Search for the cell housing the specified text and yield its (X, Y) center coordinate. 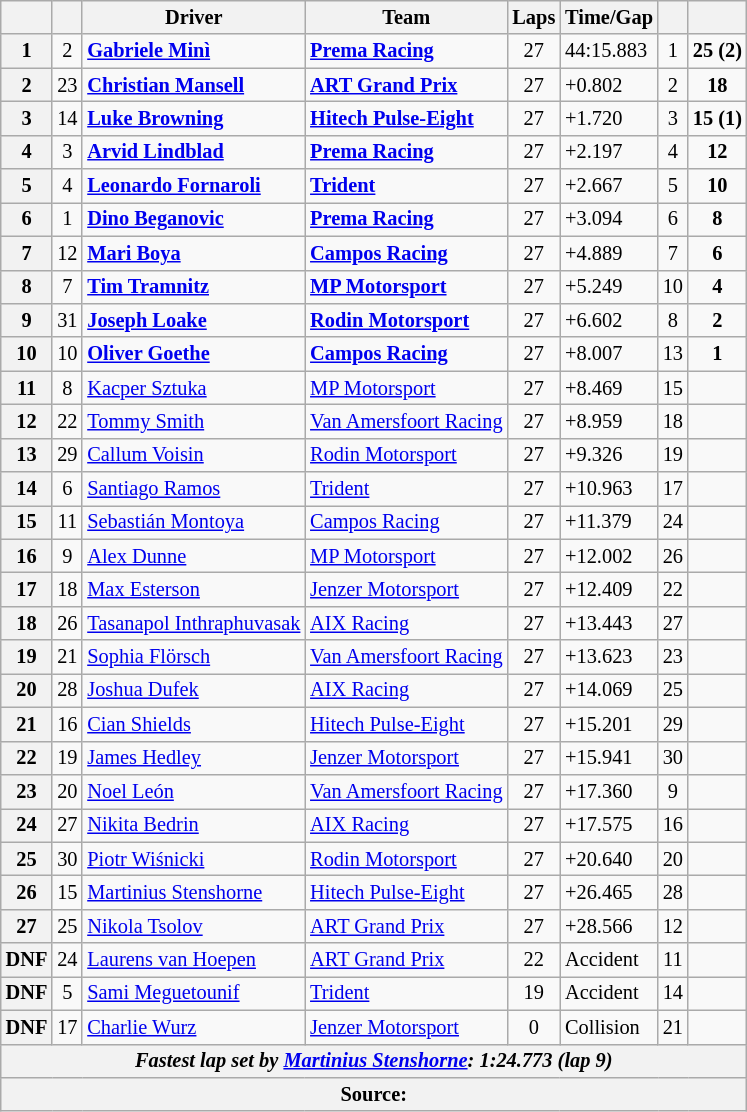
Tommy Smith (194, 421)
+2.667 (609, 186)
Collision (609, 1027)
+17.575 (609, 825)
+10.963 (609, 489)
+6.602 (609, 320)
Fastest lap set by Martinius Stenshorne: 1:24.773 (lap 9) (374, 1061)
Callum Voisin (194, 455)
+8.959 (609, 421)
Nikita Bedrin (194, 825)
+13.623 (609, 657)
Joseph Loake (194, 320)
Charlie Wurz (194, 1027)
Tim Tramnitz (194, 287)
+17.360 (609, 791)
Luke Browning (194, 118)
+12.409 (609, 589)
+28.566 (609, 926)
31 (67, 320)
Sami Meguetounif (194, 993)
25 (2) (718, 51)
Sebastián Montoya (194, 522)
Team (406, 17)
+3.094 (609, 219)
0 (534, 1027)
+4.889 (609, 253)
Leonardo Fornaroli (194, 186)
+5.249 (609, 287)
Nikola Tsolov (194, 926)
+15.201 (609, 724)
Kacper Sztuka (194, 388)
Christian Mansell (194, 85)
Santiago Ramos (194, 489)
Piotr Wiśnicki (194, 859)
+15.941 (609, 758)
+14.069 (609, 690)
+1.720 (609, 118)
+20.640 (609, 859)
+13.443 (609, 623)
+26.465 (609, 892)
Laurens van Hoepen (194, 960)
Noel León (194, 791)
Sophia Flörsch (194, 657)
Oliver Goethe (194, 354)
15 (1) (718, 118)
Time/Gap (609, 17)
44:15.883 (609, 51)
Dino Beganovic (194, 219)
Laps (534, 17)
Cian Shields (194, 724)
Alex Dunne (194, 556)
Mari Boya (194, 253)
+2.197 (609, 152)
+9.326 (609, 455)
James Hedley (194, 758)
Martinius Stenshorne (194, 892)
Gabriele Minì (194, 51)
Driver (194, 17)
+12.002 (609, 556)
Max Esterson (194, 589)
+11.379 (609, 522)
Source: (374, 1094)
+0.802 (609, 85)
Joshua Dufek (194, 690)
+8.007 (609, 354)
+8.469 (609, 388)
Tasanapol Inthraphuvasak (194, 623)
Arvid Lindblad (194, 152)
